Locate the cell with the specified text and output its [X, Y] center coordinate. 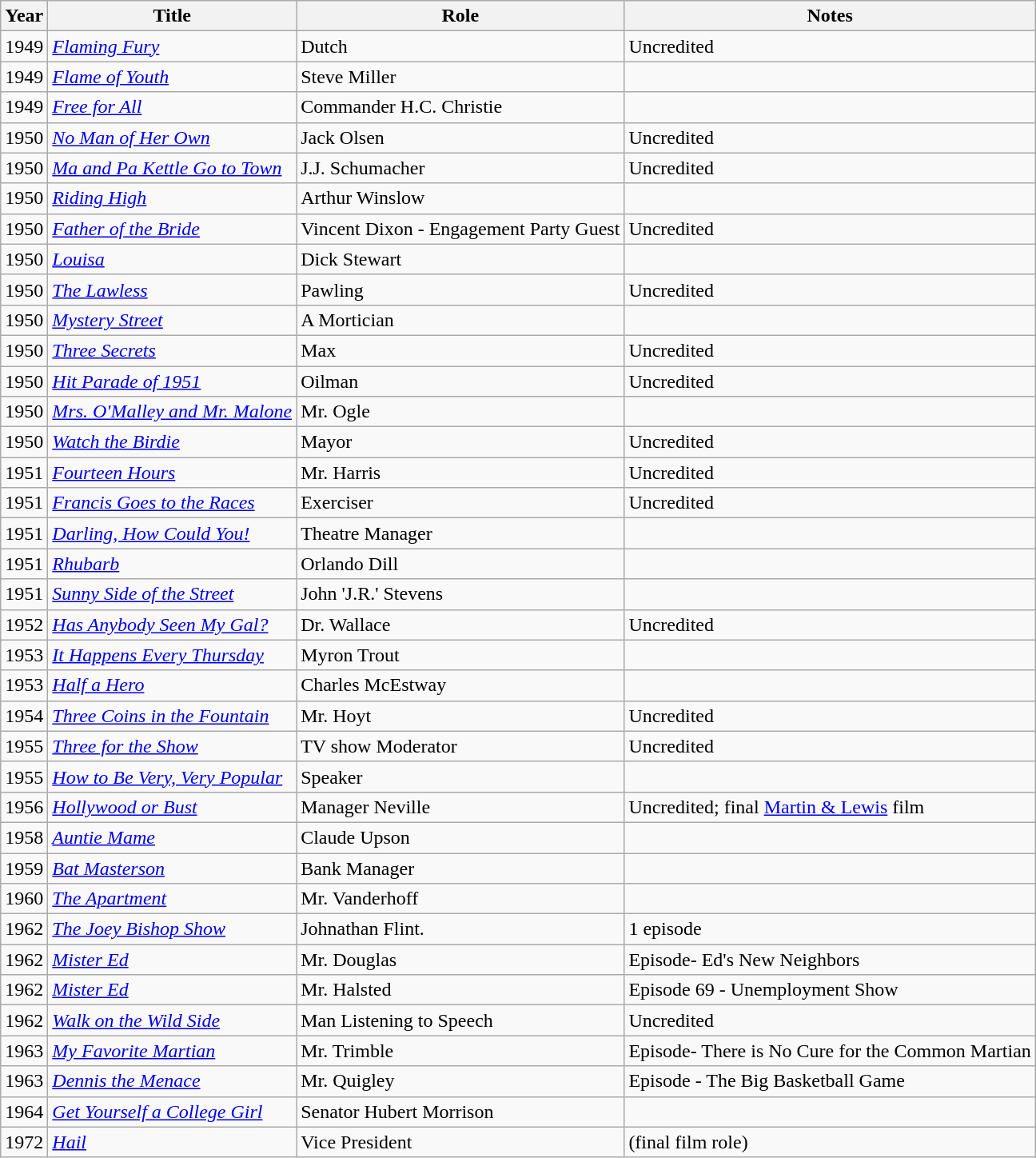
Year [24, 16]
TV show Moderator [460, 746]
Ma and Pa Kettle Go to Town [173, 168]
Oilman [460, 381]
Dr. Wallace [460, 625]
Mr. Douglas [460, 960]
1952 [24, 625]
Dutch [460, 46]
Bat Masterson [173, 868]
Darling, How Could You! [173, 533]
Father of the Bride [173, 229]
Jack Olsen [460, 138]
Flame of Youth [173, 77]
Episode - The Big Basketball Game [830, 1081]
The Apartment [173, 899]
Francis Goes to the Races [173, 503]
1958 [24, 837]
Walk on the Wild Side [173, 1020]
Myron Trout [460, 655]
Three for the Show [173, 746]
Riding High [173, 198]
Claude Upson [460, 837]
Vincent Dixon - Engagement Party Guest [460, 229]
Notes [830, 16]
Hollywood or Bust [173, 807]
1 episode [830, 929]
1972 [24, 1142]
Mr. Vanderhoff [460, 899]
Mr. Halsted [460, 990]
Title [173, 16]
Speaker [460, 777]
Steve Miller [460, 77]
Manager Neville [460, 807]
1960 [24, 899]
Free for All [173, 107]
The Joey Bishop Show [173, 929]
Mr. Hoyt [460, 716]
(final film role) [830, 1142]
It Happens Every Thursday [173, 655]
My Favorite Martian [173, 1051]
Max [460, 350]
Sunny Side of the Street [173, 594]
Bank Manager [460, 868]
Mr. Trimble [460, 1051]
Hit Parade of 1951 [173, 381]
Role [460, 16]
The Lawless [173, 289]
Watch the Birdie [173, 442]
Mystery Street [173, 320]
Orlando Dill [460, 564]
Episode- There is No Cure for the Common Martian [830, 1051]
Fourteen Hours [173, 473]
Three Secrets [173, 350]
Episode 69 - Unemployment Show [830, 990]
Louisa [173, 259]
J.J. Schumacher [460, 168]
Rhubarb [173, 564]
Charles McEstway [460, 685]
No Man of Her Own [173, 138]
Uncredited; final Martin & Lewis film [830, 807]
1956 [24, 807]
Get Yourself a College Girl [173, 1112]
1964 [24, 1112]
Man Listening to Speech [460, 1020]
Half a Hero [173, 685]
Dennis the Menace [173, 1081]
John 'J.R.' Stevens [460, 594]
Hail [173, 1142]
Mayor [460, 442]
Mrs. O'Malley and Mr. Malone [173, 412]
How to Be Very, Very Popular [173, 777]
Commander H.C. Christie [460, 107]
Vice President [460, 1142]
Flaming Fury [173, 46]
Mr. Harris [460, 473]
Exerciser [460, 503]
Mr. Quigley [460, 1081]
Auntie Mame [173, 837]
1959 [24, 868]
Episode- Ed's New Neighbors [830, 960]
Three Coins in the Fountain [173, 716]
Theatre Manager [460, 533]
Arthur Winslow [460, 198]
Pawling [460, 289]
Johnathan Flint. [460, 929]
Senator Hubert Morrison [460, 1112]
Mr. Ogle [460, 412]
Has Anybody Seen My Gal? [173, 625]
1954 [24, 716]
A Mortician [460, 320]
Dick Stewart [460, 259]
